For the text-containing cell, return its midpoint in [x, y] coordinate format. 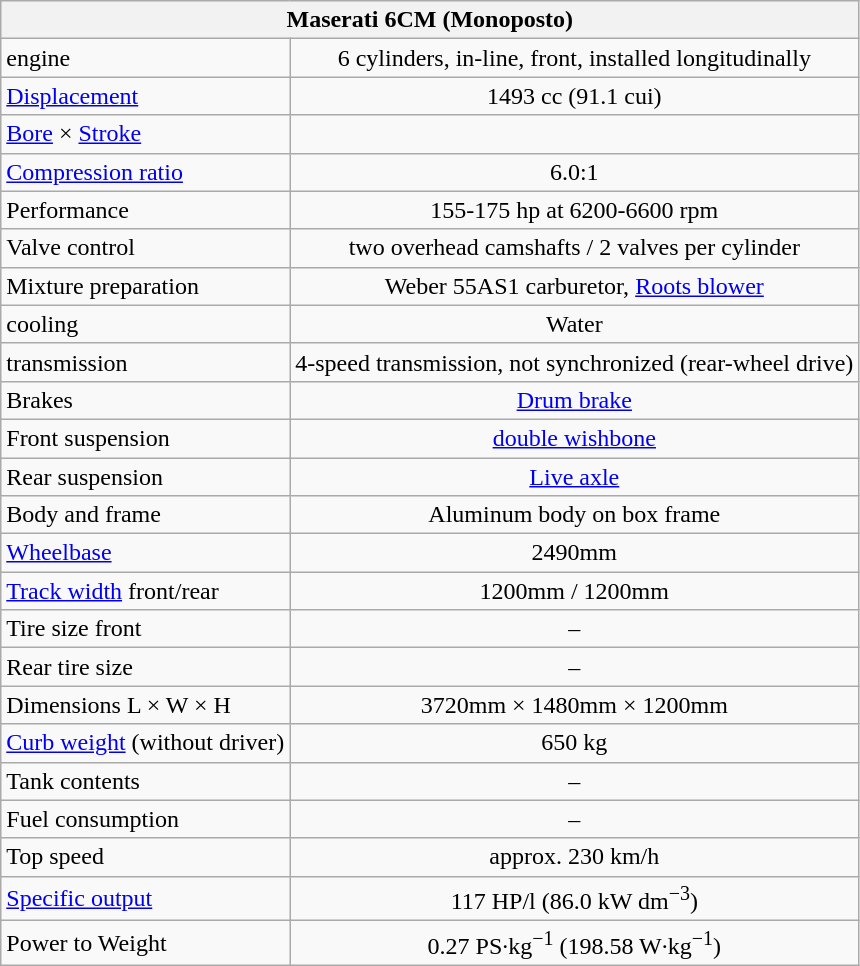
Water [574, 324]
engine [146, 58]
double wishbone [574, 438]
1200mm / 1200mm [574, 591]
Top speed [146, 857]
6.0:1 [574, 172]
Compression ratio [146, 172]
two overhead camshafts / 2 valves per cylinder [574, 248]
0.27 PS·kg−1 (198.58 W·kg−1) [574, 944]
Displacement [146, 96]
Rear tire size [146, 667]
Weber 55AS1 carburetor, Roots blower [574, 286]
Tank contents [146, 781]
Curb weight (without driver) [146, 743]
cooling [146, 324]
650 kg [574, 743]
6 cylinders, in-line, front, installed longitudinally [574, 58]
Performance [146, 210]
Fuel consumption [146, 819]
Drum brake [574, 400]
Aluminum body on box frame [574, 515]
Valve control [146, 248]
Wheelbase [146, 553]
Front suspension [146, 438]
1493 cc (91.1 cui) [574, 96]
Tire size front [146, 629]
Live axle [574, 477]
155-175 hp at 6200-6600 rpm [574, 210]
Specific output [146, 898]
Brakes [146, 400]
4-speed transmission, not synchronized (rear-wheel drive) [574, 362]
2490mm [574, 553]
Body and frame [146, 515]
Bore × Stroke [146, 134]
Power to Weight [146, 944]
117 HP/l (86.0 kW dm−3) [574, 898]
Rear suspension [146, 477]
Mixture preparation [146, 286]
Dimensions L × W × H [146, 705]
Maserati 6CM (Monoposto) [430, 20]
transmission [146, 362]
approx. 230 km/h [574, 857]
3720mm × 1480mm × 1200mm [574, 705]
Track width front/rear [146, 591]
